For the text-containing cell, return its midpoint in [x, y] coordinate format. 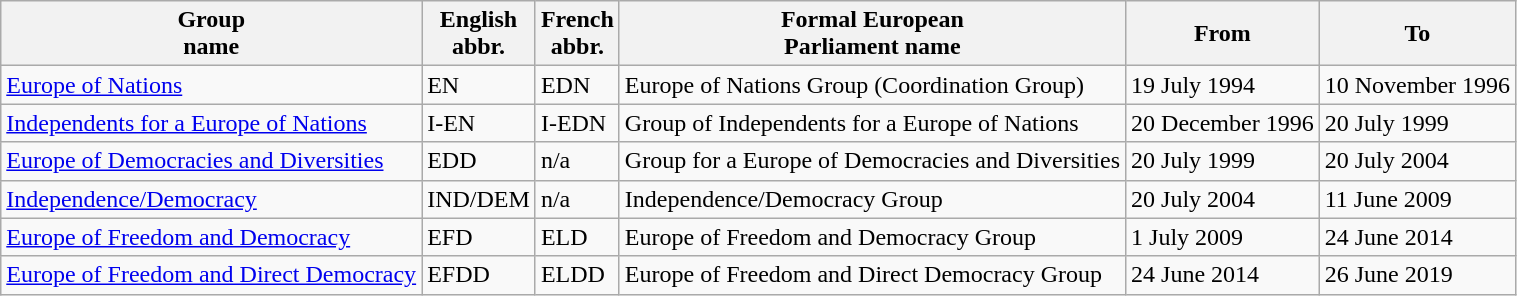
ELDD [577, 275]
Groupname [212, 34]
19 July 1994 [1223, 85]
I-EDN [577, 123]
Formal EuropeanParliament name [872, 34]
EFD [479, 237]
Europe of Freedom and Direct Democracy [212, 275]
I-EN [479, 123]
Europe of Nations Group (Coordination Group) [872, 85]
To [1417, 34]
EDD [479, 161]
26 June 2019 [1417, 275]
EFDD [479, 275]
EN [479, 85]
11 June 2009 [1417, 199]
Europe of Freedom and Democracy [212, 237]
Group for a Europe of Democracies and Diversities [872, 161]
Independence/Democracy [212, 199]
IND/DEM [479, 199]
Europe of Freedom and Direct Democracy Group [872, 275]
Englishabbr. [479, 34]
1 July 2009 [1223, 237]
EDN [577, 85]
Independents for a Europe of Nations [212, 123]
ELD [577, 237]
Europe of Freedom and Democracy Group [872, 237]
10 November 1996 [1417, 85]
Frenchabbr. [577, 34]
20 December 1996 [1223, 123]
Independence/Democracy Group [872, 199]
Europe of Nations [212, 85]
From [1223, 34]
Group of Independents for a Europe of Nations [872, 123]
Europe of Democracies and Diversities [212, 161]
